Extract the [X, Y] coordinate from the center of the cell holding the provided text.  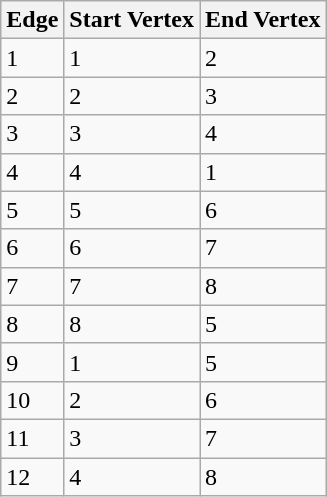
Start Vertex [132, 20]
9 [32, 362]
12 [32, 477]
End Vertex [263, 20]
Edge [32, 20]
11 [32, 438]
10 [32, 400]
